Identify which cell holds the provided text, then report its (x, y) central coordinate. 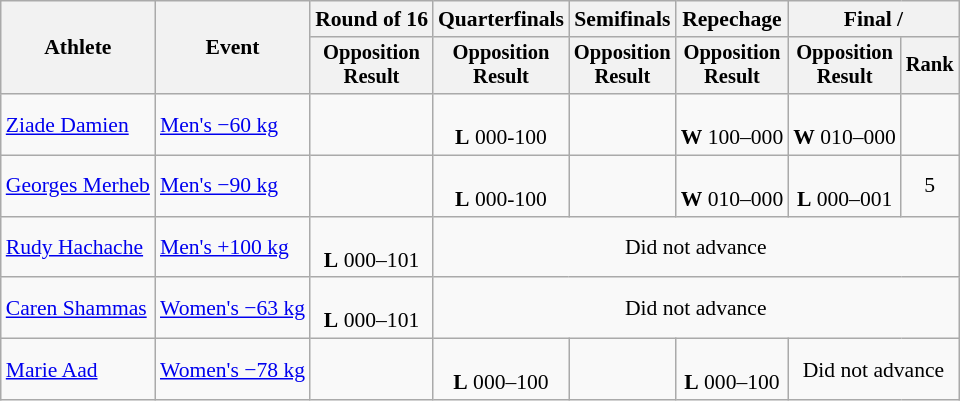
Semifinals (622, 19)
Quarterfinals (501, 19)
Caren Shammas (78, 308)
Men's −60 kg (232, 124)
Women's −78 kg (232, 370)
Athlete (78, 48)
W 100–000 (732, 124)
L 000–001 (844, 186)
Women's −63 kg (232, 308)
Ziade Damien (78, 124)
Repechage (732, 19)
Marie Aad (78, 370)
5 (930, 186)
Event (232, 48)
Men's +100 kg (232, 248)
Rank (930, 66)
Final / (873, 19)
Round of 16 (372, 19)
Georges Merheb (78, 186)
Men's −90 kg (232, 186)
Rudy Hachache (78, 248)
